From the cell containing the given text, extract its center point as (X, Y) coordinate. 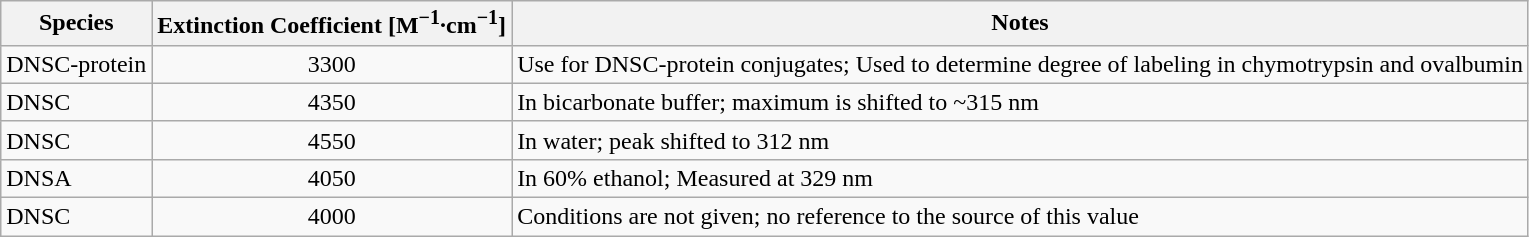
4000 (332, 217)
4550 (332, 140)
In 60% ethanol; Measured at 329 nm (1020, 178)
Species (76, 24)
Extinction Coefficient [M−1·cm−1] (332, 24)
Use for DNSC-protein conjugates; Used to determine degree of labeling in chymotrypsin and ovalbumin (1020, 64)
DNSA (76, 178)
In water; peak shifted to 312 nm (1020, 140)
4050 (332, 178)
DNSC-protein (76, 64)
Notes (1020, 24)
Conditions are not given; no reference to the source of this value (1020, 217)
3300 (332, 64)
4350 (332, 102)
In bicarbonate buffer; maximum is shifted to ~315 nm (1020, 102)
